From the cell containing the given text, extract its center point as (X, Y) coordinate. 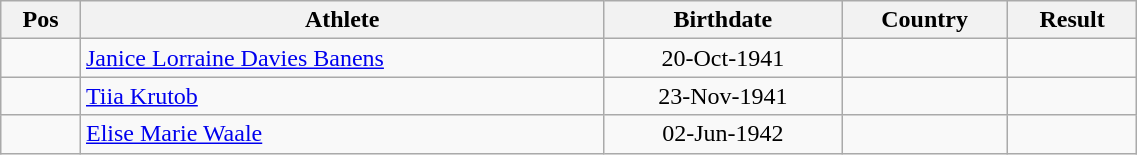
23-Nov-1941 (723, 96)
02-Jun-1942 (723, 134)
Pos (41, 20)
Janice Lorraine Davies Banens (342, 58)
20-Oct-1941 (723, 58)
Athlete (342, 20)
Country (925, 20)
Birthdate (723, 20)
Tiia Krutob (342, 96)
Result (1072, 20)
Elise Marie Waale (342, 134)
